Capture the cell that displays the provided text and extract its (X, Y) central coordinate. 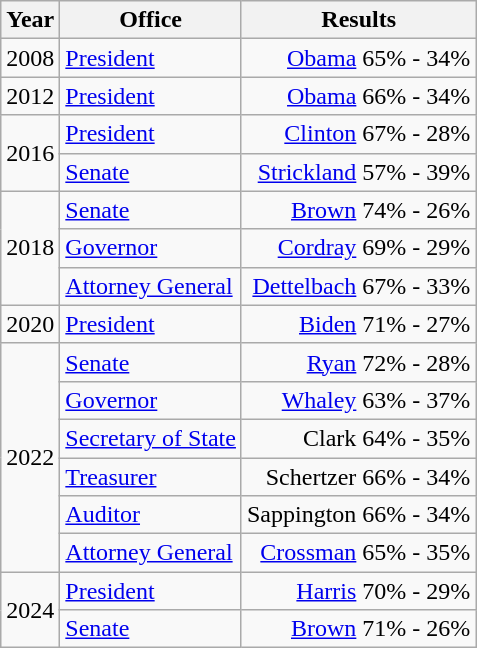
Brown 71% - 26% (358, 629)
Biden 71% - 27% (358, 324)
Results (358, 20)
Treasurer (151, 477)
Secretary of State (151, 438)
Office (151, 20)
2020 (30, 324)
2008 (30, 58)
Brown 74% - 26% (358, 210)
Clinton 67% - 28% (358, 134)
Obama 65% - 34% (358, 58)
2018 (30, 248)
2024 (30, 610)
Sappington 66% - 34% (358, 515)
Harris 70% - 29% (358, 591)
2022 (30, 457)
Dettelbach 67% - 33% (358, 286)
Obama 66% - 34% (358, 96)
2012 (30, 96)
Clark 64% - 35% (358, 438)
Auditor (151, 515)
Schertzer 66% - 34% (358, 477)
Ryan 72% - 28% (358, 362)
2016 (30, 153)
Crossman 65% - 35% (358, 553)
Strickland 57% - 39% (358, 172)
Year (30, 20)
Whaley 63% - 37% (358, 400)
Cordray 69% - 29% (358, 248)
